Scan for the cell matching the given text and deliver its (X, Y) coordinate at center. 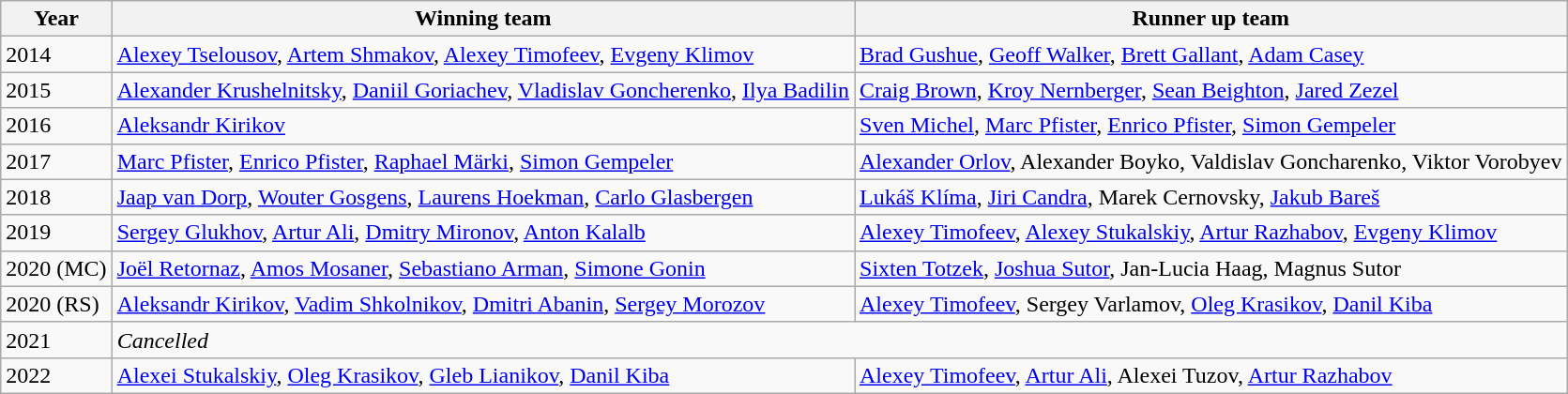
Marc Pfister, Enrico Pfister, Raphael Märki, Simon Gempeler (482, 161)
Winning team (482, 19)
Alexey Tselousov, Artem Shmakov, Alexey Timofeev, Evgeny Klimov (482, 54)
Alexey Timofeev, Alexey Stukalskiy, Artur Razhabov, Evgeny Klimov (1210, 233)
Brad Gushue, Geoff Walker, Brett Gallant, Adam Casey (1210, 54)
2014 (56, 54)
2017 (56, 161)
Aleksandr Kirikov (482, 126)
Cancelled (839, 340)
Aleksandr Kirikov, Vadim Shkolnikov, Dmitri Abanin, Sergey Morozov (482, 304)
Alexei Stukalskiy, Oleg Krasikov, Gleb Lianikov, Danil Kiba (482, 375)
2021 (56, 340)
Lukáš Klíma, Jiri Candra, Marek Cernovsky, Jakub Bareš (1210, 197)
Alexander Orlov, Alexander Boyko, Valdislav Goncharenko, Viktor Vorobyev (1210, 161)
2016 (56, 126)
Sven Michel, Marc Pfister, Enrico Pfister, Simon Gempeler (1210, 126)
2019 (56, 233)
Runner up team (1210, 19)
Jaap van Dorp, Wouter Gosgens, Laurens Hoekman, Carlo Glasbergen (482, 197)
Year (56, 19)
Alexey Timofeev, Artur Ali, Alexei Tuzov, Artur Razhabov (1210, 375)
Sixten Totzek, Joshua Sutor, Jan-Lucia Haag, Magnus Sutor (1210, 268)
2020 (MC) (56, 268)
Alexander Krushelnitsky, Daniil Goriachev, Vladislav Goncherenko, Ilya Badilin (482, 90)
Joël Retornaz, Amos Mosaner, Sebastiano Arman, Simone Gonin (482, 268)
2022 (56, 375)
Alexey Timofeev, Sergey Varlamov, Oleg Krasikov, Danil Kiba (1210, 304)
2018 (56, 197)
Sergey Glukhov, Artur Ali, Dmitry Mironov, Anton Kalalb (482, 233)
2020 (RS) (56, 304)
Craig Brown, Kroy Nernberger, Sean Beighton, Jared Zezel (1210, 90)
2015 (56, 90)
